Scan for the cell matching the given text and deliver its (x, y) coordinate at center. 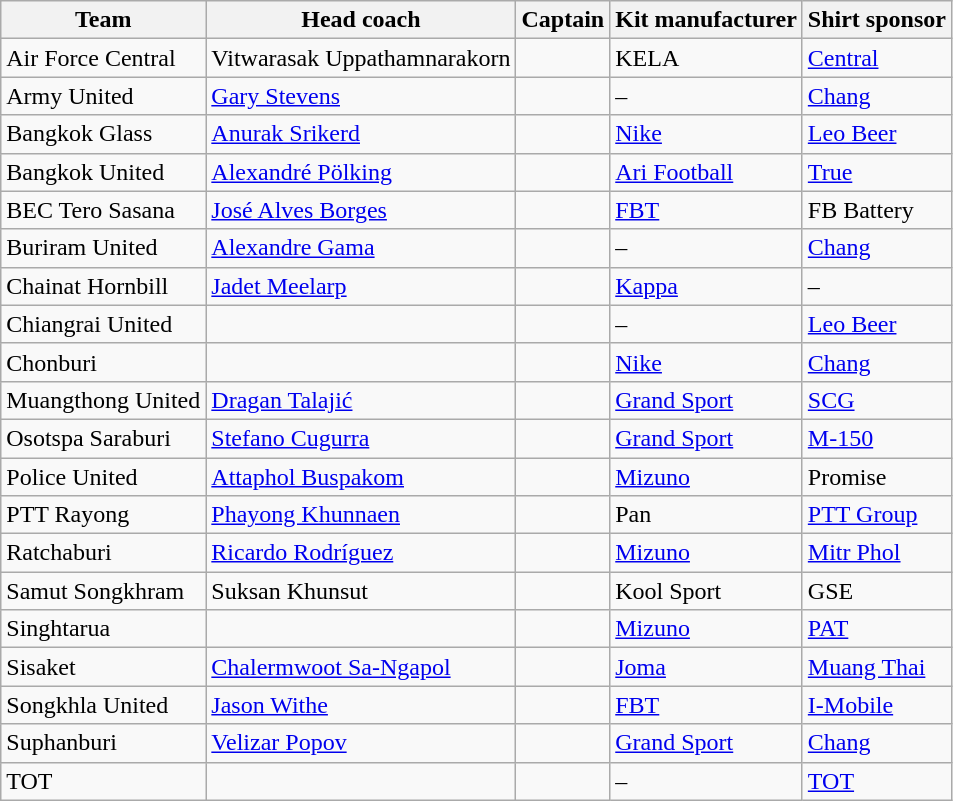
Anurak Srikerd (361, 134)
Songkhla United (104, 705)
Ricardo Rodríguez (361, 553)
Kool Sport (706, 591)
Jason Withe (361, 705)
Dragan Talajić (361, 400)
Chiangrai United (104, 324)
PTT Group (876, 515)
Alexandre Gama (361, 248)
FB Battery (876, 210)
Phayong Khunnaen (361, 515)
BEC Tero Sasana (104, 210)
M-150 (876, 438)
Osotspa Saraburi (104, 438)
SCG (876, 400)
True (876, 172)
Joma (706, 667)
Samut Songkhram (104, 591)
Chainat Hornbill (104, 286)
Kappa (706, 286)
Ratchaburi (104, 553)
Jadet Meelarp (361, 286)
I-Mobile (876, 705)
Bangkok Glass (104, 134)
Suphanburi (104, 743)
Chalermwoot Sa-Ngapol (361, 667)
Sisaket (104, 667)
Air Force Central (104, 58)
PTT Rayong (104, 515)
Police United (104, 477)
Promise (876, 477)
Army United (104, 96)
Central (876, 58)
Team (104, 20)
Alexandré Pölking (361, 172)
Mitr Phol (876, 553)
Vitwarasak Uppathamnarakorn (361, 58)
Gary Stevens (361, 96)
PAT (876, 629)
Buriram United (104, 248)
Kit manufacturer (706, 20)
KELA (706, 58)
Head coach (361, 20)
Muangthong United (104, 400)
Chonburi (104, 362)
Suksan Khunsut (361, 591)
Bangkok United (104, 172)
GSE (876, 591)
Captain (563, 20)
Velizar Popov (361, 743)
José Alves Borges (361, 210)
Singhtarua (104, 629)
Pan (706, 515)
Ari Football (706, 172)
Shirt sponsor (876, 20)
Attaphol Buspakom (361, 477)
Muang Thai (876, 667)
Stefano Cugurra (361, 438)
